Identify which cell holds the provided text, then report its (x, y) central coordinate. 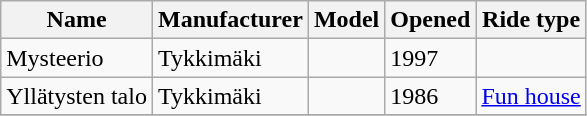
Fun house (531, 96)
1997 (430, 58)
Yllätysten talo (77, 96)
Ride type (531, 20)
Mysteerio (77, 58)
Manufacturer (230, 20)
1986 (430, 96)
Opened (430, 20)
Name (77, 20)
Model (346, 20)
